From the cell containing the given text, extract its center point as [x, y] coordinate. 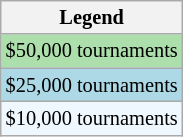
$25,000 tournaments [92, 85]
Legend [92, 17]
$50,000 tournaments [92, 51]
$10,000 tournaments [92, 118]
